Determine the [x, y] coordinate at the center of the cell enclosing the given text.  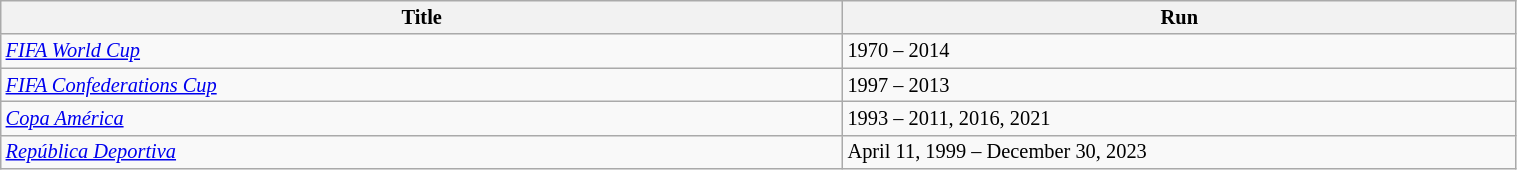
Title [422, 17]
República Deportiva [422, 152]
April 11, 1999 – December 30, 2023 [1180, 152]
FIFA World Cup [422, 51]
FIFA Confederations Cup [422, 85]
1997 – 2013 [1180, 85]
1970 – 2014 [1180, 51]
Copa América [422, 118]
1993 – 2011, 2016, 2021 [1180, 118]
Run [1180, 17]
